Provide the (X, Y) coordinate of the cell's center where the given text is located.  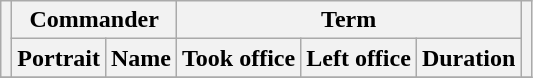
Left office (359, 58)
Took office (239, 58)
Term (349, 20)
Name (140, 58)
Commander (94, 20)
Duration (468, 58)
Portrait (59, 58)
